Scan for the cell matching the given text and deliver its [x, y] coordinate at center. 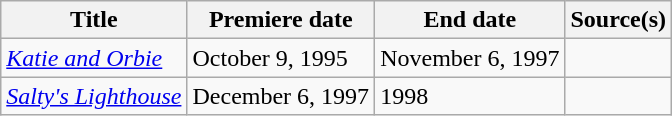
End date [470, 20]
Salty's Lighthouse [94, 96]
Katie and Orbie [94, 58]
December 6, 1997 [281, 96]
Premiere date [281, 20]
Title [94, 20]
Source(s) [618, 20]
October 9, 1995 [281, 58]
November 6, 1997 [470, 58]
1998 [470, 96]
